Detect which cell encompasses the target text, then output its [x, y] center coordinate. 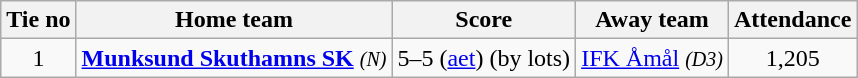
IFK Åmål (D3) [652, 58]
Home team [234, 20]
1,205 [792, 58]
Score [484, 20]
Attendance [792, 20]
Away team [652, 20]
5–5 (aet) (by lots) [484, 58]
Munksund Skuthamns SK (N) [234, 58]
Tie no [38, 20]
1 [38, 58]
